Search for the cell housing the specified text and yield its (X, Y) center coordinate. 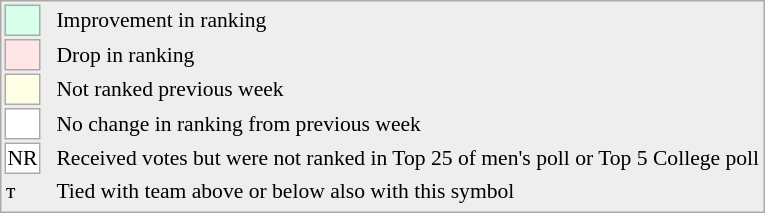
NR (22, 158)
Tied with team above or below also with this symbol (408, 191)
Drop in ranking (408, 55)
Not ranked previous week (408, 90)
No change in ranking from previous week (408, 124)
Improvement in ranking (408, 20)
Received votes but were not ranked in Top 25 of men's poll or Top 5 College poll (408, 158)
т (22, 191)
